Find where the given text appears and provide that cell's center as (X, Y) coordinate. 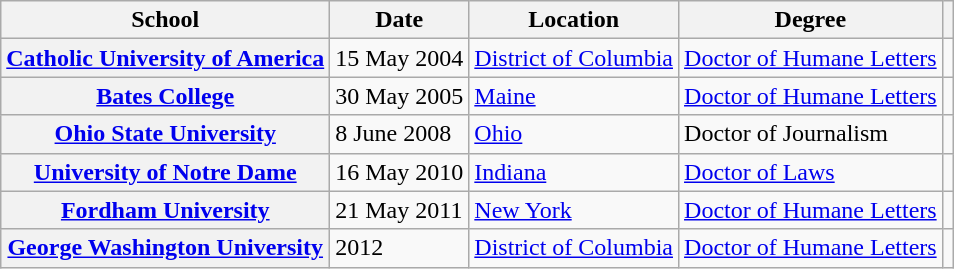
New York (574, 210)
Doctor of Laws (811, 172)
Location (574, 20)
Ohio (574, 134)
15 May 2004 (400, 58)
8 June 2008 (400, 134)
George Washington University (166, 248)
16 May 2010 (400, 172)
Catholic University of America (166, 58)
Bates College (166, 96)
30 May 2005 (400, 96)
University of Notre Dame (166, 172)
21 May 2011 (400, 210)
2012 (400, 248)
Fordham University (166, 210)
Date (400, 20)
Degree (811, 20)
School (166, 20)
Ohio State University (166, 134)
Indiana (574, 172)
Doctor of Journalism (811, 134)
Maine (574, 96)
